Scan for the cell matching the given text and deliver its (X, Y) coordinate at center. 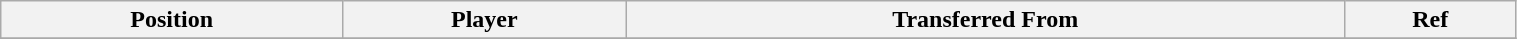
Player (484, 20)
Position (172, 20)
Ref (1430, 20)
Transferred From (985, 20)
